Determine the (X, Y) coordinate at the center of the cell enclosing the given text.  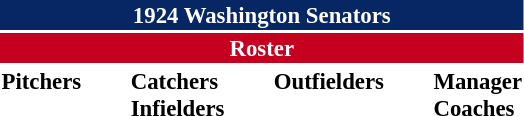
1924 Washington Senators (262, 15)
Roster (262, 48)
